Locate the cell with the specified text and output its [X, Y] center coordinate. 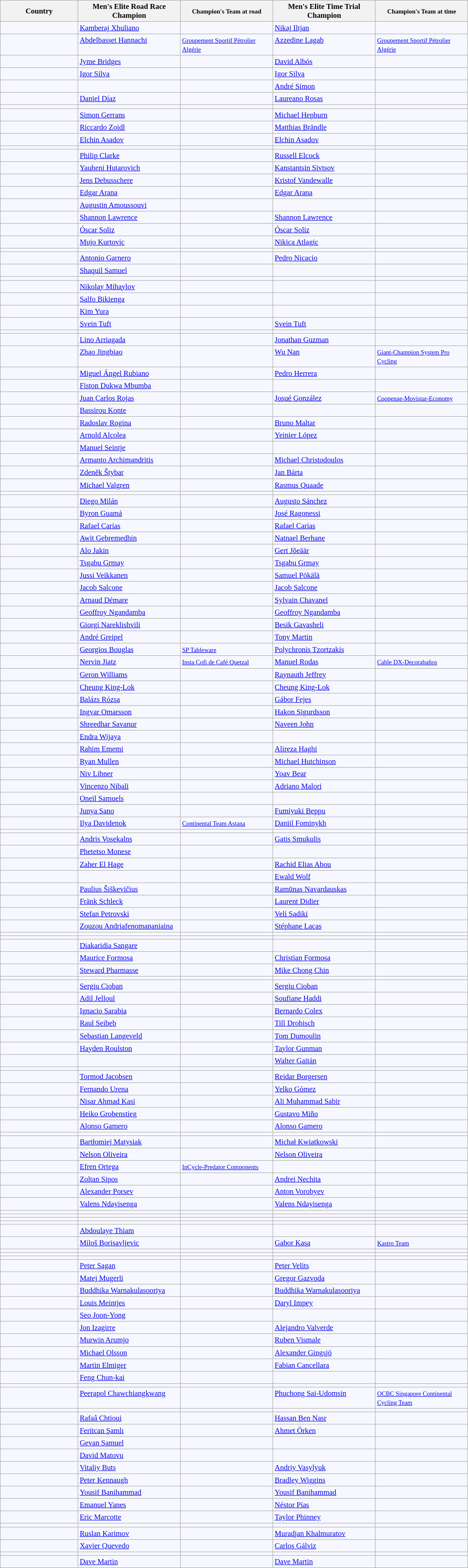
Maurice Formosa [129, 958]
Gregor Gazvoda [325, 1278]
Alireza Haghi [325, 749]
Tormod Jacobsen [129, 1077]
Ryan Mullen [129, 761]
Ignacio Sarabia [129, 1011]
Efren Ortega [129, 1167]
Phuchong Sai-Udomsin [325, 1398]
Nisar Ahmad Kasi [129, 1101]
Raynauth Jeffrey [325, 674]
Awit Gebremedhin [129, 538]
Daryl Impey [325, 1303]
André Simon [325, 86]
Miguel Ángel Rubiano [129, 373]
Bernardo Colex [325, 1011]
Mike Chong Chin [325, 970]
Gustavo Miño [325, 1114]
Soufiane Haddi [325, 998]
Geron Williams [129, 674]
Nikaj Iltjan [325, 28]
Cable DX-Decorabaños [421, 662]
Russell Elcock [325, 155]
Michał Kwiatkowski [325, 1142]
Zhao Jingbiao [129, 356]
Kastro Team [421, 1243]
Pedro Nicacio [325, 258]
Zdeněk Štybar [129, 473]
Men's Elite Road Race Champion [129, 11]
Insta Cofi de Café Quetzal [227, 662]
Fiston Dukwa Mbumba [129, 386]
Carlos Gálviz [325, 1546]
Peter Velits [325, 1266]
Andrei Nechita [325, 1179]
Augusto Sánchez [325, 501]
Arnold Alcolea [129, 435]
Adil Jelloul [129, 998]
Hayden Roulston [129, 1048]
Philip Clarke [129, 155]
Feritcan Şamlı [129, 1430]
Balázs Rózsa [129, 699]
Bassirou Konte [129, 410]
Yeinier López [325, 435]
Fabian Cancellara [325, 1365]
Diakaridia Sangare [129, 945]
Veli Sadiki [325, 914]
Tom Dumoulin [325, 1036]
Muradjan Khalmuratov [325, 1533]
Simon Gerrans [129, 115]
OCBC Singapore Continental Cycling Team [421, 1398]
Reidar Borgersen [325, 1077]
Michael Valgren [129, 485]
Abdelbasset Hannachi [129, 45]
Jan Bárta [325, 473]
José Ragonessi [325, 513]
Miloš Borisavljevic [129, 1243]
Paulius Šiškevičius [129, 889]
Fränk Schleck [129, 901]
Wu Nan [325, 356]
Azzedine Lagab [325, 45]
Gatis Smukulis [325, 839]
Gábor Fejes [325, 699]
David Matovu [129, 1455]
David Albós [325, 62]
Manuel Rodas [325, 662]
Ilya Davidenok [129, 823]
Kim Yura [129, 311]
Yoav Bear [325, 774]
Shaquil Samuel [129, 271]
Rachid Elias Abou [325, 864]
Alexander Gingsjö [325, 1353]
Stéphane Lacas [325, 926]
Sebastian Langeveld [129, 1036]
Country [39, 11]
Georgios Bouglas [129, 650]
Yelko Gómez [325, 1089]
Taylor Gunman [325, 1048]
Anton Vorobyev [325, 1192]
Heiko Grobenstieg [129, 1114]
InCycle-Predator Components [227, 1167]
Jens Debusschere [129, 180]
Daniil Fominykh [325, 823]
Armanto Archimandritis [129, 460]
Giant-Champion System Pro Cycling [421, 356]
Phetetso Monese [129, 852]
Zoltan Sipos [129, 1179]
Lino Arriagada [129, 340]
Michael Hepburn [325, 115]
Jyme Bridges [129, 62]
Polychronis Tzortzakis [325, 650]
Michael Olsson [129, 1353]
Walter Gaitán [325, 1061]
Daniel Díaz [129, 99]
Nikolay Mihaylov [129, 286]
Adriano Malori [325, 786]
Zouzou Andriafenomananiaina [129, 926]
Tony Martin [325, 637]
Laureano Rosas [325, 99]
Martin Elmiger [129, 1365]
Men's Elite Time Trial Champion [325, 11]
Michael Hutchinson [325, 761]
Feng Chun-kai [129, 1377]
Mujo Kurtovic [129, 242]
Fumiyuki Beppu [325, 811]
Rahim Ememi [129, 749]
SP Tableware [227, 650]
Peerapol Chawchiangkwang [129, 1398]
Gevan Samuel [129, 1443]
Bruno Maltar [325, 423]
Bradley Wiggins [325, 1480]
Vincenzo Nibali [129, 786]
Josué González [325, 398]
Nervin Jiatz [129, 662]
Samuel Pökälä [325, 575]
Till Drobisch [325, 1024]
Jon Izagirre [129, 1328]
Continental Team Astana [227, 823]
Rasmus Quaade [325, 485]
Gabor Kasa [325, 1243]
Néstor Pías [325, 1505]
Radoslav Rogina [129, 423]
Champion's Team at time [421, 11]
Peter Sagan [129, 1266]
Steward Pharmasse [129, 970]
Ruben Vismale [325, 1340]
Bartłomiej Matysiak [129, 1142]
Besik Gavasheli [325, 625]
André Greipel [129, 637]
Jussi Veikkanen [129, 575]
Fernando Urena [129, 1089]
Kamberaj Xhuliano [129, 28]
Ewald Wolf [325, 876]
Salfo Bikienga [129, 299]
Hassan Ben Nasr [325, 1418]
Ramūnas Navardauskas [325, 889]
Riccardo Zoidl [129, 127]
Pedro Herrera [325, 373]
Byron Guamá [129, 513]
Taylor Phinney [325, 1518]
Yauheni Hutarovich [129, 168]
Diego Milán [129, 501]
Zaher El Hage [129, 864]
Shreedhar Savanur [129, 724]
Matej Mugerli [129, 1278]
Matthias Brändle [325, 127]
Nikica Atlagic [325, 242]
Michael Christodoulos [325, 460]
Peter Kennaugh [129, 1480]
Alejandro Valverde [325, 1328]
Manuel Seintje [129, 448]
Raul Seibeb [129, 1024]
Andris Vosekalns [129, 839]
Gert Jõeäär [325, 550]
Andriy Vasylyuk [325, 1468]
Laurent Didier [325, 901]
Giorgi Nareklishvili [129, 625]
Jonathan Guzman [325, 340]
Kanstantsin Sivtsov [325, 168]
Junya Sano [129, 811]
Ali Muhammad Sabir [325, 1101]
Natnael Berhane [325, 538]
Ingvar Omarsson [129, 712]
Sylvain Chavanel [325, 600]
Alexander Porsev [129, 1192]
Eric Marcotte [129, 1518]
Niv Libner [129, 774]
Antonio Garnero [129, 258]
Arnaud Démare [129, 600]
Vitaliy Buts [129, 1468]
Endra Wijaya [129, 736]
Ruslan Karimov [129, 1533]
Augustin Amoussouvi [129, 205]
Coopenae-Movistar-Economy [421, 398]
Emanuel Yanes [129, 1505]
Kristof Vandewalle [325, 180]
Naveen John [325, 724]
Stefan Petrovski [129, 914]
Abdoulaye Thiam [129, 1230]
Ahmet Örken [325, 1430]
Alo Jakin [129, 550]
Hakon Sigurdsson [325, 712]
Seo Joon-Yong [129, 1315]
Champion's Team at road [227, 11]
Rafaâ Chtioui [129, 1418]
Murwin Arumjo [129, 1340]
Xavier Quevedo [129, 1546]
Oneil Samuels [129, 799]
Juan Carlos Rojas [129, 398]
Louis Meintjes [129, 1303]
Christian Formosa [325, 958]
